Return [X, Y] of the center of cell containing provided text 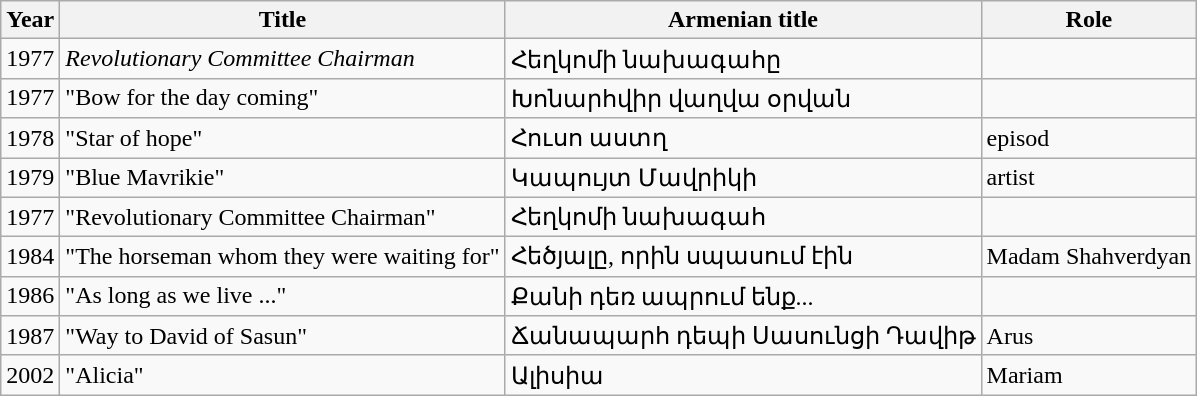
Հեղկոմի նախագահ [743, 217]
Title [282, 20]
2002 [30, 375]
Քանի դեռ ապրում ենք... [743, 296]
Year [30, 20]
Mariam [1089, 375]
Հեծյալը, որին սպասում էին [743, 257]
Կապույտ Մավրիկի [743, 178]
1978 [30, 138]
Madam Shahverdyan [1089, 257]
1979 [30, 178]
"As long as we live ..." [282, 296]
"Blue Mavrikie" [282, 178]
"Star of hope" [282, 138]
1986 [30, 296]
"Bow for the day coming" [282, 98]
"Way to David of Sasun" [282, 336]
Role [1089, 20]
"Revolutionary Committee Chairman" [282, 217]
1987 [30, 336]
episod [1089, 138]
Խոնարհվիր վաղվա օրվան [743, 98]
artist [1089, 178]
Ալիսիա [743, 375]
Arus [1089, 336]
Ճանապարհ դեպի Սասունցի Դավիթ [743, 336]
1984 [30, 257]
"The horseman whom they were waiting for" [282, 257]
Revolutionary Committee Chairman [282, 59]
"Alicia" [282, 375]
Հեղկոմի նախագահը [743, 59]
Հուսո աստղ [743, 138]
Armenian title [743, 20]
